Capture the cell that displays the provided text and extract its (X, Y) central coordinate. 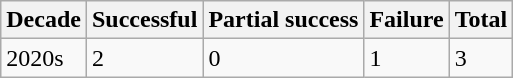
Failure (406, 20)
3 (481, 58)
Partial success (284, 20)
Total (481, 20)
2 (144, 58)
0 (284, 58)
Successful (144, 20)
1 (406, 58)
Decade (44, 20)
2020s (44, 58)
